Identify which cell holds the provided text, then report its [X, Y] central coordinate. 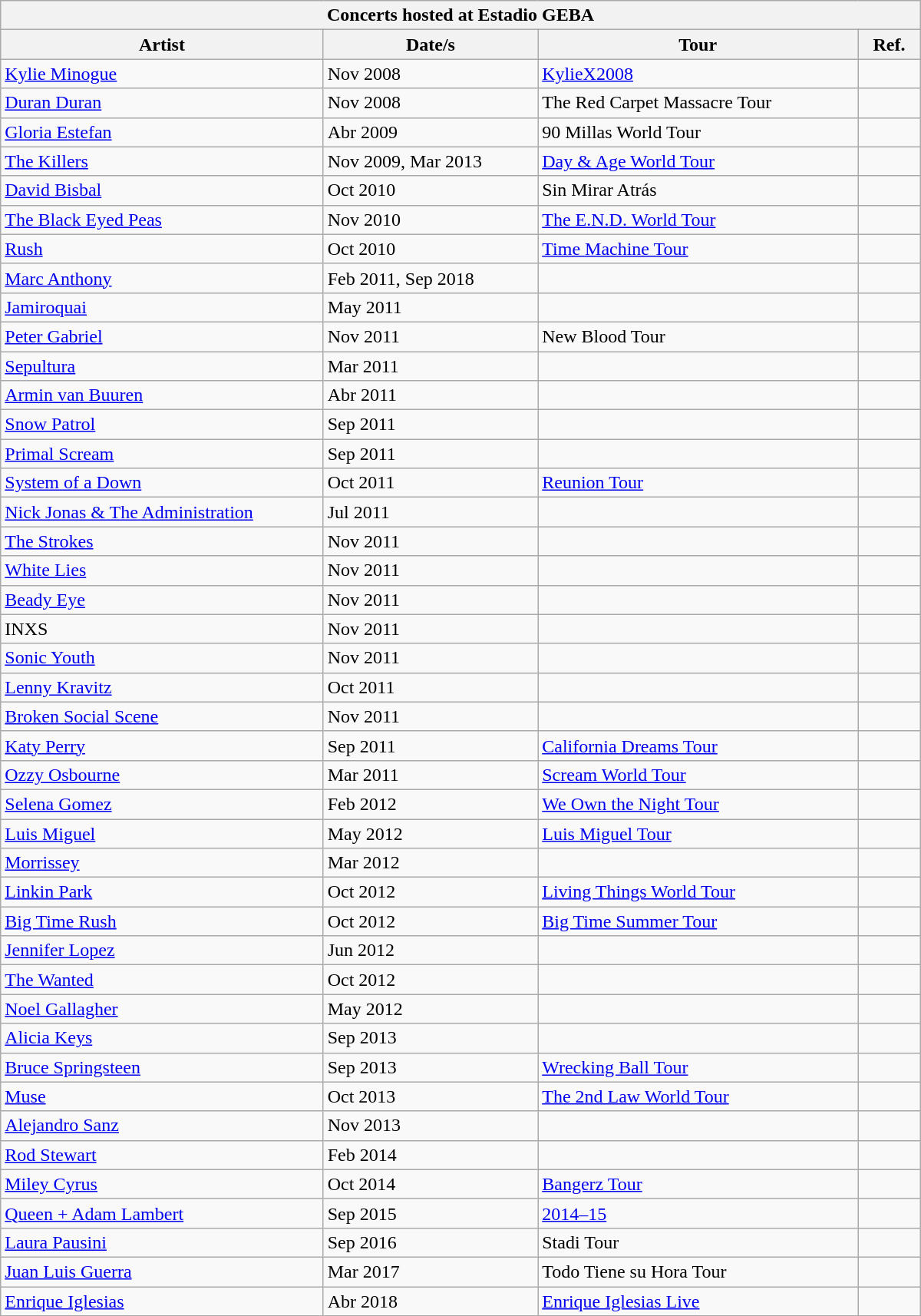
Artist [162, 45]
Concerts hosted at Estadio GEBA [460, 15]
Juan Luis Guerra [162, 1271]
Ref. [890, 45]
Jamiroquai [162, 307]
Big Time Rush [162, 921]
The 2nd Law World Tour [698, 1096]
Queen + Adam Lambert [162, 1213]
Enrique Iglesias Live [698, 1301]
2014–15 [698, 1213]
Sepultura [162, 366]
New Blood Tour [698, 336]
Mar 2012 [431, 863]
Duran Duran [162, 103]
Feb 2011, Sep 2018 [431, 278]
Sep 2016 [431, 1242]
The Red Carpet Massacre Tour [698, 103]
Alicia Keys [162, 1038]
Ozzy Osbourne [162, 775]
The Black Eyed Peas [162, 220]
The E.N.D. World Tour [698, 220]
INXS [162, 629]
Lenny Kravitz [162, 687]
Abr 2018 [431, 1301]
Jul 2011 [431, 512]
Jun 2012 [431, 951]
Nov 2010 [431, 220]
Living Things World Tour [698, 892]
Abr 2011 [431, 395]
Nick Jonas & The Administration [162, 512]
Feb 2014 [431, 1155]
KylieX2008 [698, 74]
Stadi Tour [698, 1242]
May 2011 [431, 307]
Enrique Iglesias [162, 1301]
Snow Patrol [162, 425]
Armin van Buuren [162, 395]
Morrissey [162, 863]
The Wanted [162, 980]
Selena Gomez [162, 804]
Broken Social Scene [162, 716]
Luis Miguel [162, 833]
Laura Pausini [162, 1242]
California Dreams Tour [698, 746]
Scream World Tour [698, 775]
White Lies [162, 570]
Date/s [431, 45]
Time Machine Tour [698, 249]
Sin Mirar Atrás [698, 190]
Beady Eye [162, 600]
Nov 2009, Mar 2013 [431, 161]
Wrecking Ball Tour [698, 1067]
Linkin Park [162, 892]
Katy Perry [162, 746]
Nov 2013 [431, 1126]
Alejandro Sanz [162, 1126]
Peter Gabriel [162, 336]
Sep 2015 [431, 1213]
Day & Age World Tour [698, 161]
Gloria Estefan [162, 132]
Tour [698, 45]
Abr 2009 [431, 132]
Miley Cyrus [162, 1184]
The Killers [162, 161]
90 Millas World Tour [698, 132]
Sonic Youth [162, 658]
Mar 2017 [431, 1271]
Feb 2012 [431, 804]
Bangerz Tour [698, 1184]
Noel Gallagher [162, 1009]
Bruce Springsteen [162, 1067]
Rush [162, 249]
Jennifer Lopez [162, 951]
Muse [162, 1096]
Todo Tiene su Hora Tour [698, 1271]
Big Time Summer Tour [698, 921]
We Own the Night Tour [698, 804]
Oct 2014 [431, 1184]
Kylie Minogue [162, 74]
David Bisbal [162, 190]
System of a Down [162, 483]
The Strokes [162, 541]
Primal Scream [162, 454]
Luis Miguel Tour [698, 833]
Reunion Tour [698, 483]
Rod Stewart [162, 1155]
Marc Anthony [162, 278]
Oct 2013 [431, 1096]
